Capture the cell that displays the provided text and extract its [X, Y] central coordinate. 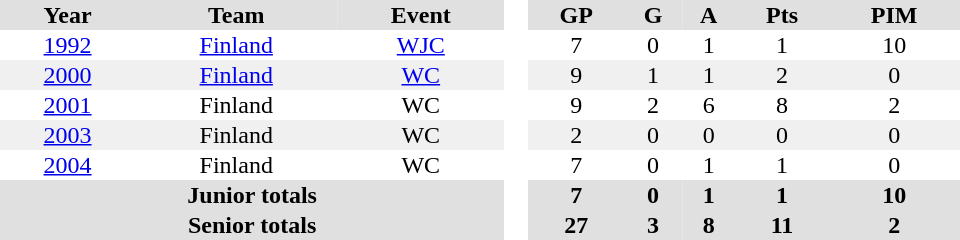
2003 [68, 135]
Event [420, 15]
6 [709, 105]
GP [576, 15]
1992 [68, 45]
Senior totals [252, 225]
PIM [894, 15]
WJC [420, 45]
3 [652, 225]
27 [576, 225]
Year [68, 15]
Junior totals [252, 195]
2001 [68, 105]
G [652, 15]
Pts [782, 15]
2000 [68, 75]
2004 [68, 165]
Team [236, 15]
A [709, 15]
11 [782, 225]
